Provide the (x, y) coordinate of the cell's center where the given text is located.  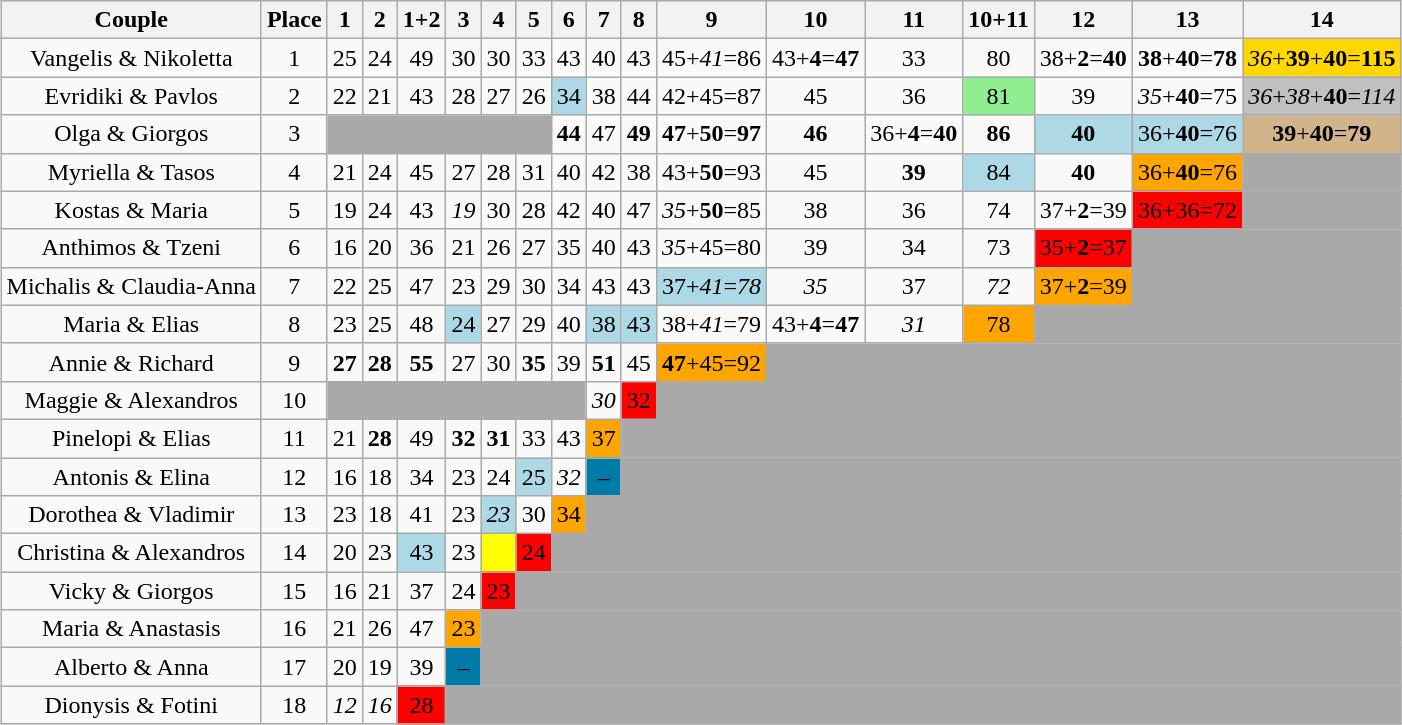
Michalis & Claudia-Anna (131, 286)
Pinelopi & Elias (131, 438)
36+4=40 (914, 134)
Vicky & Giorgos (131, 591)
Antonis & Elina (131, 477)
51 (604, 362)
Place (294, 20)
42+45=87 (711, 96)
38+40=78 (1187, 58)
35+40=75 (1187, 96)
38+2=40 (1083, 58)
Olga & Giorgos (131, 134)
47+45=92 (711, 362)
48 (422, 324)
45+41=86 (711, 58)
10+11 (998, 20)
Kostas & Maria (131, 210)
Christina & Alexandros (131, 553)
1+2 (422, 20)
15 (294, 591)
35+50=85 (711, 210)
Couple (131, 20)
78 (998, 324)
Dorothea & Vladimir (131, 515)
Maria & Elias (131, 324)
Maggie & Alexandros (131, 400)
35+45=80 (711, 248)
Anthimos & Tzeni (131, 248)
39+40=79 (1322, 134)
36+36=72 (1187, 210)
38+41=79 (711, 324)
41 (422, 515)
81 (998, 96)
17 (294, 667)
55 (422, 362)
86 (998, 134)
Evridiki & Pavlos (131, 96)
80 (998, 58)
47+50=97 (711, 134)
Maria & Anastasis (131, 629)
35+2=37 (1083, 248)
74 (998, 210)
36+38+40=114 (1322, 96)
72 (998, 286)
43+50=93 (711, 172)
Myriella & Tasos (131, 172)
Alberto & Anna (131, 667)
46 (816, 134)
Dionysis & Fotini (131, 705)
73 (998, 248)
Vangelis & Nikoletta (131, 58)
84 (998, 172)
37+41=78 (711, 286)
Annie & Richard (131, 362)
36+39+40=115 (1322, 58)
